Return [X, Y] of the center of cell containing provided text 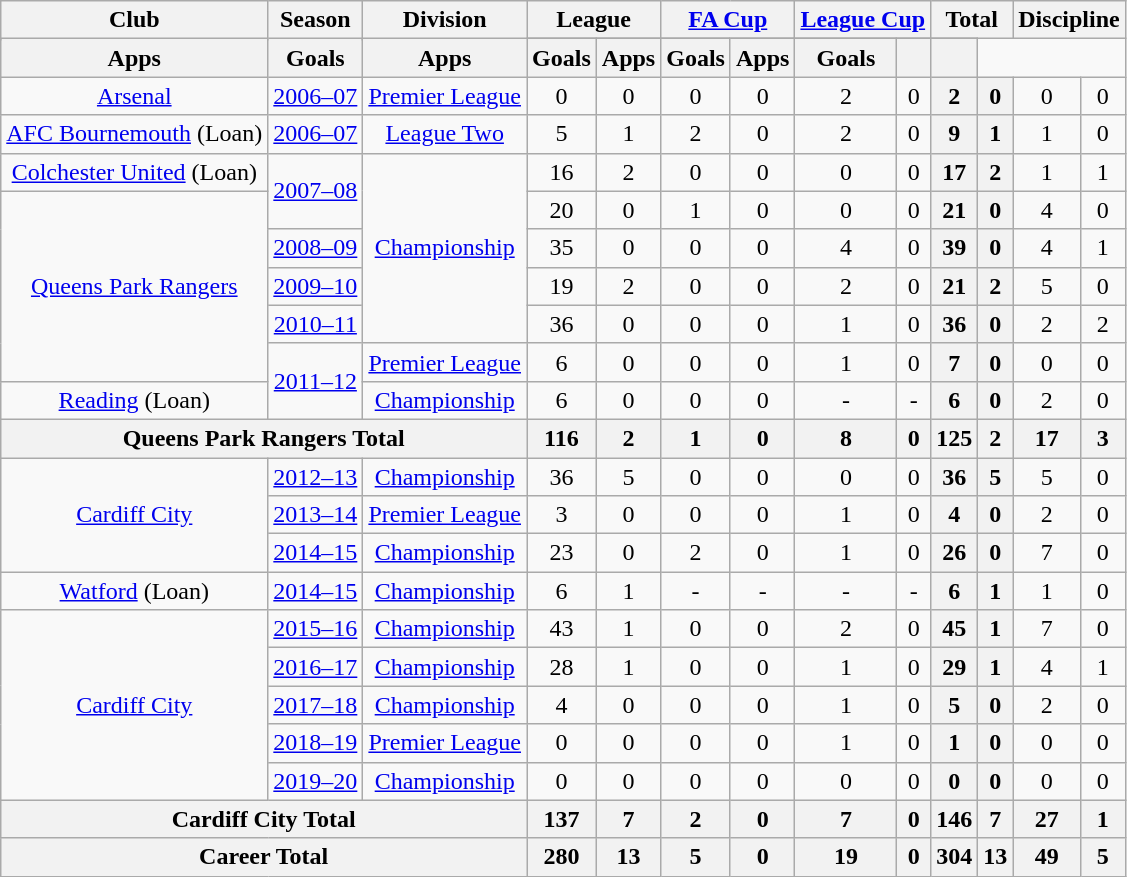
45 [954, 629]
20 [562, 210]
26 [954, 553]
2017–18 [316, 705]
116 [562, 438]
8 [846, 438]
FA Cup [728, 20]
Discipline [1069, 20]
304 [954, 857]
League [594, 20]
2011–12 [316, 381]
Cardiff City Total [264, 819]
Total [972, 20]
39 [954, 248]
2009–10 [316, 286]
Queens Park Rangers [134, 286]
Arsenal [134, 96]
2007–08 [316, 191]
125 [954, 438]
2019–20 [316, 781]
Watford (Loan) [134, 591]
2013–14 [316, 515]
29 [954, 667]
2012–13 [316, 477]
9 [954, 134]
Season [316, 20]
Career Total [264, 857]
2010–11 [316, 324]
2008–09 [316, 248]
35 [562, 248]
AFC Bournemouth (Loan) [134, 134]
146 [954, 819]
280 [562, 857]
28 [562, 667]
Division [445, 20]
43 [562, 629]
League Two [445, 134]
137 [562, 819]
27 [1047, 819]
2016–17 [316, 667]
16 [562, 172]
Queens Park Rangers Total [264, 438]
23 [562, 553]
2015–16 [316, 629]
Reading (Loan) [134, 400]
49 [1047, 857]
2018–19 [316, 743]
League Cup [863, 20]
Colchester United (Loan) [134, 172]
Club [134, 20]
